Output the (X, Y) coordinate of the center of the cell containing the given text.  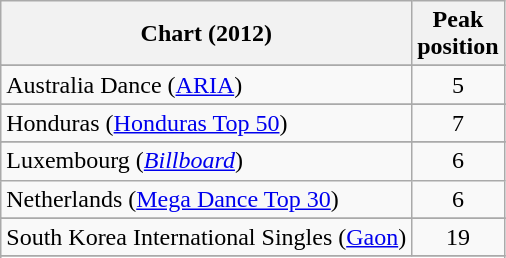
Netherlands (Mega Dance Top 30) (206, 199)
Australia Dance (ARIA) (206, 85)
Luxembourg (Billboard) (206, 161)
South Korea International Singles (Gaon) (206, 237)
7 (458, 123)
19 (458, 237)
Peakposition (458, 34)
Honduras (Honduras Top 50) (206, 123)
Chart (2012) (206, 34)
5 (458, 85)
